For the text-containing cell, return its midpoint in (x, y) coordinate format. 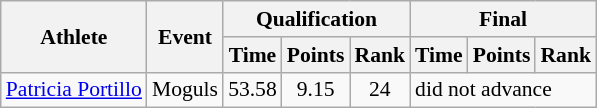
53.58 (252, 90)
24 (380, 90)
Moguls (185, 90)
Final (503, 19)
9.15 (316, 90)
Athlete (74, 36)
Qualification (316, 19)
Event (185, 36)
did not advance (503, 90)
Patricia Portillo (74, 90)
